Capture the cell that displays the provided text and extract its (X, Y) central coordinate. 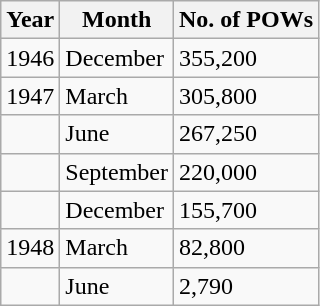
1946 (30, 58)
Month (117, 20)
No. of POWs (246, 20)
September (117, 172)
305,800 (246, 96)
Year (30, 20)
155,700 (246, 210)
267,250 (246, 134)
355,200 (246, 58)
1948 (30, 248)
82,800 (246, 248)
1947 (30, 96)
220,000 (246, 172)
2,790 (246, 286)
